Determine the (x, y) coordinate at the center of the cell enclosing the given text.  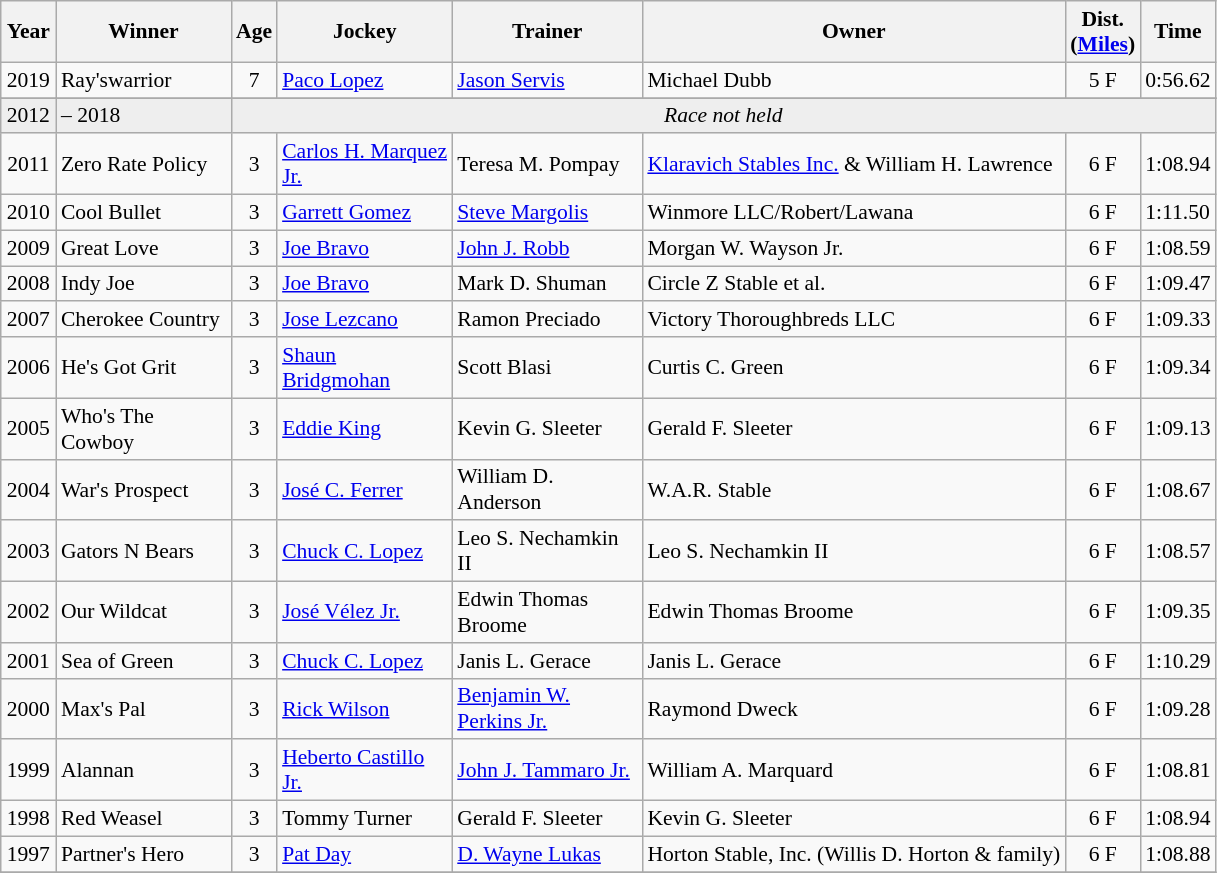
Jason Servis (547, 80)
5 F (1102, 80)
Teresa M. Pompay (547, 164)
Victory Thoroughbreds LLC (854, 320)
Carlos H. Marquez Jr. (364, 164)
2006 (28, 368)
Who's The Cowboy (144, 428)
William A. Marquard (854, 770)
Our Wildcat (144, 612)
Heberto Castillo Jr. (364, 770)
He's Got Grit (144, 368)
Michael Dubb (854, 80)
José Vélez Jr. (364, 612)
1:11.50 (1178, 213)
W.A.R. Stable (854, 490)
Dist. (Miles) (1102, 32)
2019 (28, 80)
2010 (28, 213)
1:08.81 (1178, 770)
1997 (28, 854)
Indy Joe (144, 284)
7 (254, 80)
1:09.34 (1178, 368)
Winner (144, 32)
Race not held (724, 116)
Shaun Bridgmohan (364, 368)
Circle Z Stable et al. (854, 284)
Tommy Turner (364, 819)
0:56.62 (1178, 80)
2009 (28, 248)
José C. Ferrer (364, 490)
Benjamin W. Perkins Jr. (547, 708)
Rick Wilson (364, 708)
Partner's Hero (144, 854)
1:10.29 (1178, 661)
2001 (28, 661)
Great Love (144, 248)
2000 (28, 708)
2003 (28, 552)
2012 (28, 116)
Age (254, 32)
Curtis C. Green (854, 368)
John J. Robb (547, 248)
1:08.88 (1178, 854)
2002 (28, 612)
Klaravich Stables Inc. & William H. Lawrence (854, 164)
Max's Pal (144, 708)
1998 (28, 819)
Ramon Preciado (547, 320)
Alannan (144, 770)
Eddie King (364, 428)
2004 (28, 490)
Jockey (364, 32)
1:09.28 (1178, 708)
Paco Lopez (364, 80)
Gators N Bears (144, 552)
Ray'swarrior (144, 80)
– 2018 (144, 116)
Winmore LLC/Robert/Lawana (854, 213)
1:09.35 (1178, 612)
Year (28, 32)
1:08.67 (1178, 490)
Cherokee Country (144, 320)
Steve Margolis (547, 213)
1:08.59 (1178, 248)
Trainer (547, 32)
Horton Stable, Inc. (Willis D. Horton & family) (854, 854)
Morgan W. Wayson Jr. (854, 248)
2005 (28, 428)
William D. Anderson (547, 490)
2011 (28, 164)
1999 (28, 770)
Garrett Gomez (364, 213)
Time (1178, 32)
Owner (854, 32)
1:09.33 (1178, 320)
1:09.47 (1178, 284)
2008 (28, 284)
Mark D. Shuman (547, 284)
Zero Rate Policy (144, 164)
Jose Lezcano (364, 320)
Cool Bullet (144, 213)
Pat Day (364, 854)
D. Wayne Lukas (547, 854)
Raymond Dweck (854, 708)
John J. Tammaro Jr. (547, 770)
Scott Blasi (547, 368)
Red Weasel (144, 819)
1:09.13 (1178, 428)
2007 (28, 320)
War's Prospect (144, 490)
1:08.57 (1178, 552)
Sea of Green (144, 661)
